Find where the given text appears and provide that cell's center as [x, y] coordinate. 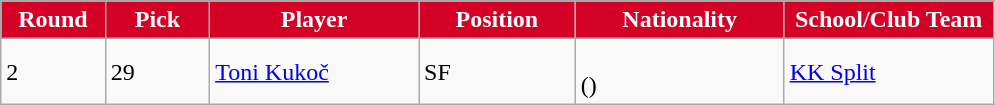
KK Split [888, 72]
SF [498, 72]
Position [498, 20]
Round [53, 20]
Toni Kukoč [314, 72]
Nationality [680, 20]
() [680, 72]
2 [53, 72]
School/Club Team [888, 20]
Player [314, 20]
29 [157, 72]
Pick [157, 20]
